Identify which cell holds the provided text, then report its [x, y] central coordinate. 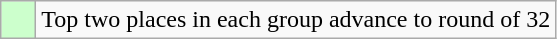
Top two places in each group advance to round of 32 [296, 20]
